Extract the (x, y) coordinate from the center of the cell holding the provided text.  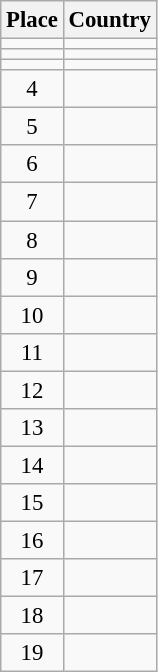
5 (32, 127)
10 (32, 315)
16 (32, 540)
7 (32, 202)
19 (32, 653)
11 (32, 352)
9 (32, 277)
13 (32, 428)
17 (32, 578)
15 (32, 503)
4 (32, 89)
Country (110, 20)
14 (32, 465)
Place (32, 20)
8 (32, 240)
12 (32, 390)
6 (32, 165)
18 (32, 616)
